For the text-containing cell, return its midpoint in (X, Y) coordinate format. 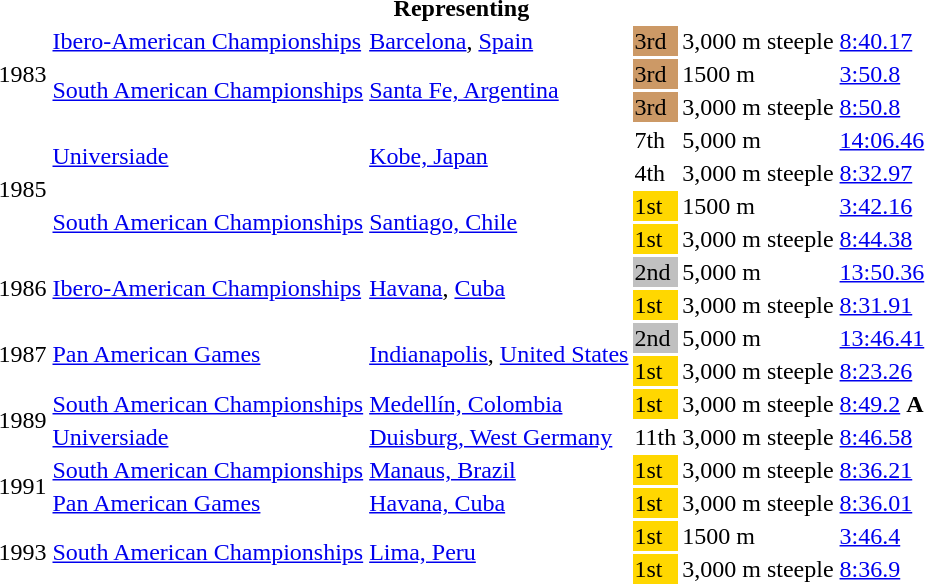
Barcelona, Spain (499, 41)
Indianapolis, United States (499, 354)
Santiago, Chile (499, 222)
Kobe, Japan (499, 156)
Lima, Peru (499, 552)
11th (656, 437)
7th (656, 140)
Santa Fe, Argentina (499, 90)
Duisburg, West Germany (499, 437)
Manaus, Brazil (499, 470)
4th (656, 173)
Medellín, Colombia (499, 404)
